From the cell containing the given text, extract its center point as (x, y) coordinate. 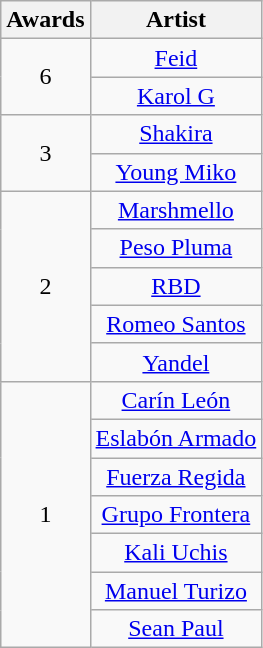
Fuerza Regida (176, 477)
2 (46, 286)
Marshmello (176, 210)
Carín León (176, 400)
Yandel (176, 362)
Karol G (176, 96)
6 (46, 77)
Manuel Turizo (176, 591)
Grupo Frontera (176, 515)
Young Miko (176, 172)
Eslabón Armado (176, 438)
Awards (46, 20)
Kali Uchis (176, 553)
Artist (176, 20)
Sean Paul (176, 629)
Shakira (176, 134)
Feid (176, 58)
1 (46, 514)
RBD (176, 286)
3 (46, 153)
Romeo Santos (176, 324)
Peso Pluma (176, 248)
